Search for the cell housing the specified text and yield its [X, Y] center coordinate. 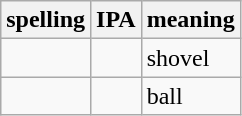
meaning [190, 20]
ball [190, 96]
IPA [116, 20]
shovel [190, 58]
spelling [46, 20]
